Return (X, Y) of the center of cell containing provided text 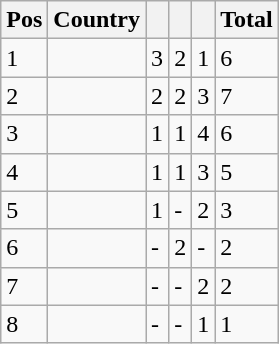
Country (97, 20)
Pos (24, 20)
8 (24, 324)
Total (247, 20)
